Scan for the cell matching the given text and deliver its [x, y] coordinate at center. 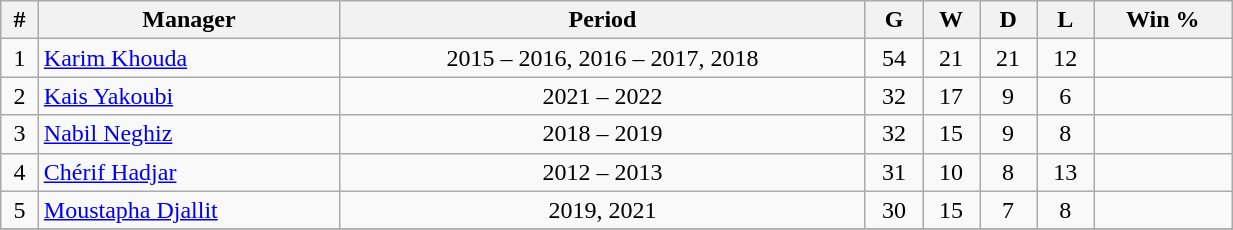
31 [894, 172]
10 [952, 172]
Period [603, 20]
17 [952, 96]
12 [1066, 58]
2018 – 2019 [603, 134]
Moustapha Djallit [188, 210]
Kais Yakoubi [188, 96]
Manager [188, 20]
5 [20, 210]
4 [20, 172]
2 [20, 96]
13 [1066, 172]
Chérif Hadjar [188, 172]
G [894, 20]
2021 – 2022 [603, 96]
D [1008, 20]
2012 – 2013 [603, 172]
6 [1066, 96]
Nabil Neghiz [188, 134]
Karim Khouda [188, 58]
1 [20, 58]
2019, 2021 [603, 210]
L [1066, 20]
30 [894, 210]
2015 – 2016, 2016 – 2017, 2018 [603, 58]
3 [20, 134]
Win % [1163, 20]
W [952, 20]
# [20, 20]
54 [894, 58]
7 [1008, 210]
